For the text-containing cell, return its midpoint in [X, Y] coordinate format. 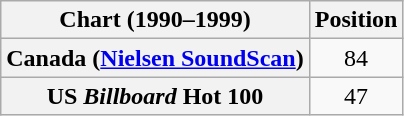
US Billboard Hot 100 [155, 96]
Canada (Nielsen SoundScan) [155, 58]
Chart (1990–1999) [155, 20]
84 [356, 58]
Position [356, 20]
47 [356, 96]
